Return the (X, Y) coordinate for the center point of the cell that contains the specified text.  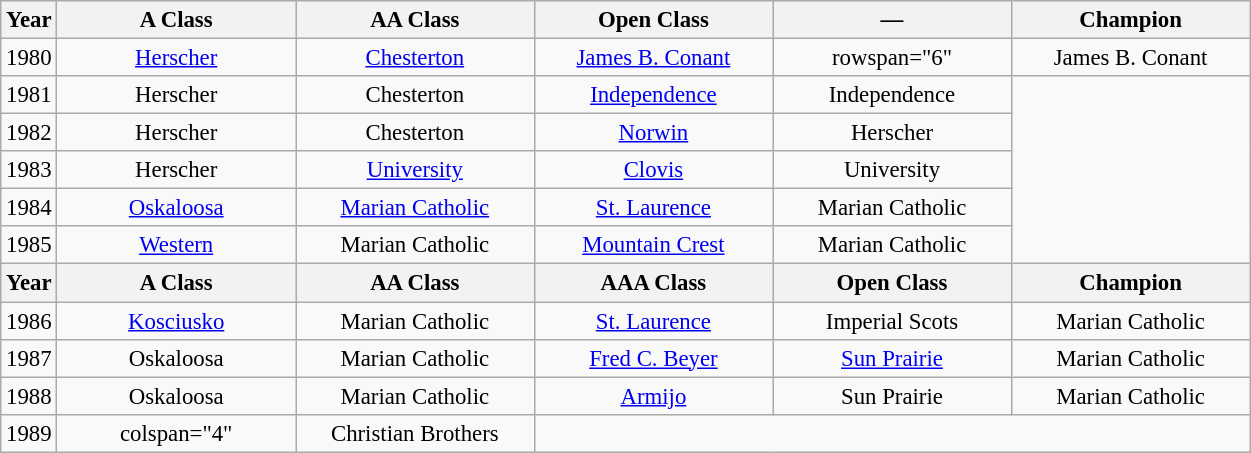
1986 (29, 321)
Fred C. Beyer (654, 358)
Kosciusko (176, 321)
Armijo (654, 396)
1982 (29, 133)
1988 (29, 396)
1984 (29, 208)
1981 (29, 95)
AAA Class (654, 283)
Christian Brothers (416, 433)
— (892, 20)
Imperial Scots (892, 321)
1980 (29, 58)
Norwin (654, 133)
1989 (29, 433)
Clovis (654, 170)
rowspan="6" (892, 58)
1987 (29, 358)
Western (176, 245)
1985 (29, 245)
Mountain Crest (654, 245)
colspan="4" (176, 433)
1983 (29, 170)
